Determine the [x, y] coordinate at the center of the cell enclosing the given text.  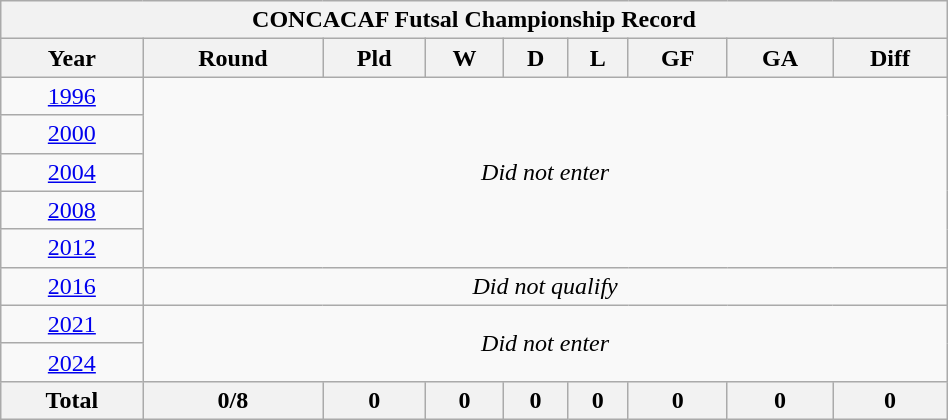
2024 [72, 362]
Year [72, 58]
CONCACAF Futsal Championship Record [474, 20]
D [536, 58]
Round [233, 58]
0/8 [233, 400]
2004 [72, 172]
Total [72, 400]
W [464, 58]
L [598, 58]
GA [780, 58]
Diff [890, 58]
2008 [72, 210]
Pld [374, 58]
Did not qualify [545, 286]
2016 [72, 286]
2012 [72, 248]
2021 [72, 324]
2000 [72, 134]
GF [678, 58]
1996 [72, 96]
